Extract the (x, y) coordinate from the center of the cell holding the provided text.  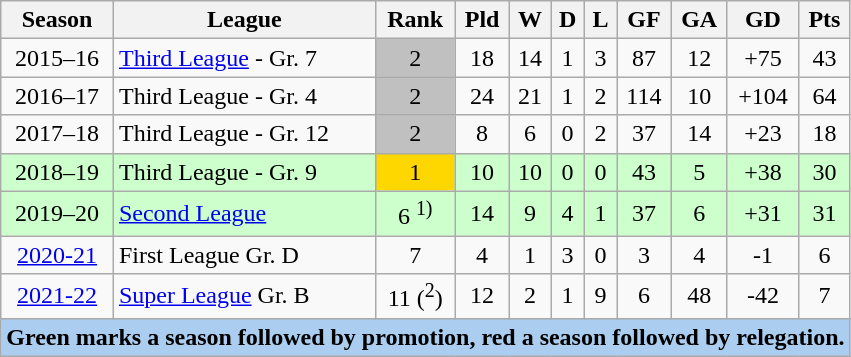
+104 (763, 96)
GD (763, 20)
2015–16 (58, 58)
114 (644, 96)
Rank (415, 20)
2021-22 (58, 296)
8 (482, 134)
GA (699, 20)
Third League - Gr. 7 (244, 58)
-42 (763, 296)
5 (699, 172)
21 (530, 96)
Third League - Gr. 4 (244, 96)
Pts (824, 20)
Season (58, 20)
24 (482, 96)
Green marks a season followed by promotion, red a season followed by relegation. (426, 337)
L (600, 20)
+75 (763, 58)
2018–19 (58, 172)
2017–18 (58, 134)
87 (644, 58)
GF (644, 20)
First League Gr. D (244, 255)
+23 (763, 134)
2016–17 (58, 96)
W (530, 20)
Third League - Gr. 12 (244, 134)
Super League Gr. B (244, 296)
+31 (763, 214)
6 1) (415, 214)
Pld (482, 20)
League (244, 20)
+38 (763, 172)
64 (824, 96)
D (568, 20)
11 (2) (415, 296)
2019–20 (58, 214)
-1 (763, 255)
31 (824, 214)
30 (824, 172)
Second League (244, 214)
Third League - Gr. 9 (244, 172)
2020-21 (58, 255)
48 (699, 296)
